Determine the [X, Y] coordinate at the center of the cell enclosing the given text.  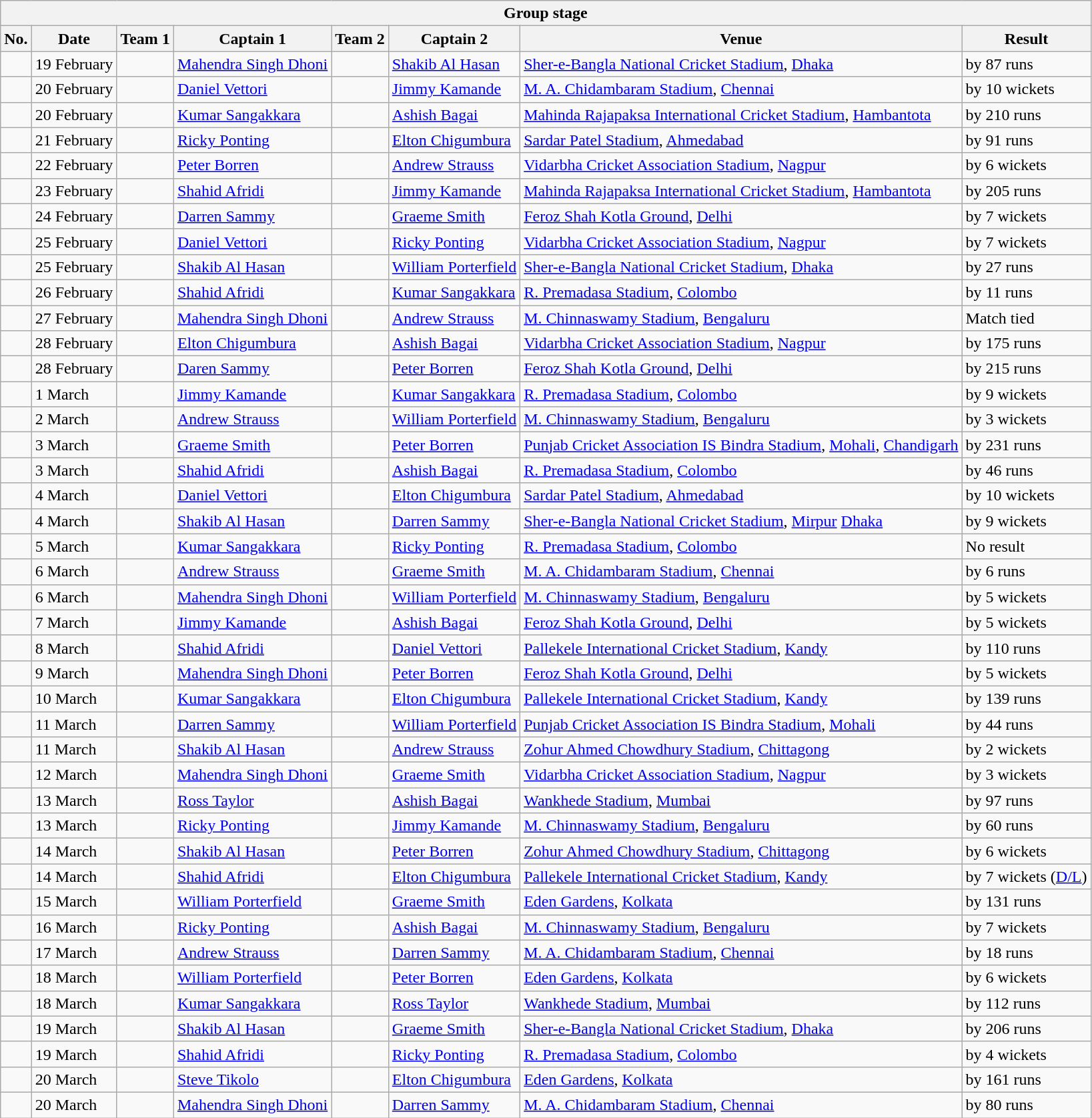
Captain 1 [252, 39]
Daren Sammy [252, 369]
by 205 runs [1026, 191]
Group stage [546, 13]
Date [74, 39]
by 18 runs [1026, 953]
9 March [74, 673]
8 March [74, 648]
by 210 runs [1026, 115]
No. [16, 39]
by 4 wickets [1026, 1054]
by 44 runs [1026, 724]
2 March [74, 420]
5 March [74, 546]
by 46 runs [1026, 470]
by 27 runs [1026, 267]
1 March [74, 394]
21 February [74, 140]
7 March [74, 622]
26 February [74, 292]
by 11 runs [1026, 292]
by 161 runs [1026, 1079]
Team 1 [145, 39]
27 February [74, 318]
by 110 runs [1026, 648]
No result [1026, 546]
by 91 runs [1026, 140]
by 60 runs [1026, 826]
Captain 2 [454, 39]
Team 2 [360, 39]
by 97 runs [1026, 800]
by 6 runs [1026, 572]
24 February [74, 216]
Match tied [1026, 318]
17 March [74, 953]
by 112 runs [1026, 1003]
22 February [74, 165]
by 215 runs [1026, 369]
10 March [74, 698]
Steve Tikolo [252, 1079]
23 February [74, 191]
Venue [741, 39]
Punjab Cricket Association IS Bindra Stadium, Mohali, Chandigarh [741, 445]
by 139 runs [1026, 698]
by 2 wickets [1026, 750]
by 175 runs [1026, 344]
by 87 runs [1026, 64]
16 March [74, 927]
by 206 runs [1026, 1029]
by 7 wickets (D/L) [1026, 877]
Sher-e-Bangla National Cricket Stadium, Mirpur Dhaka [741, 521]
12 March [74, 775]
by 131 runs [1026, 902]
Punjab Cricket Association IS Bindra Stadium, Mohali [741, 724]
Result [1026, 39]
by 231 runs [1026, 445]
by 80 runs [1026, 1105]
15 March [74, 902]
19 February [74, 64]
